Capture the cell that displays the provided text and extract its (x, y) central coordinate. 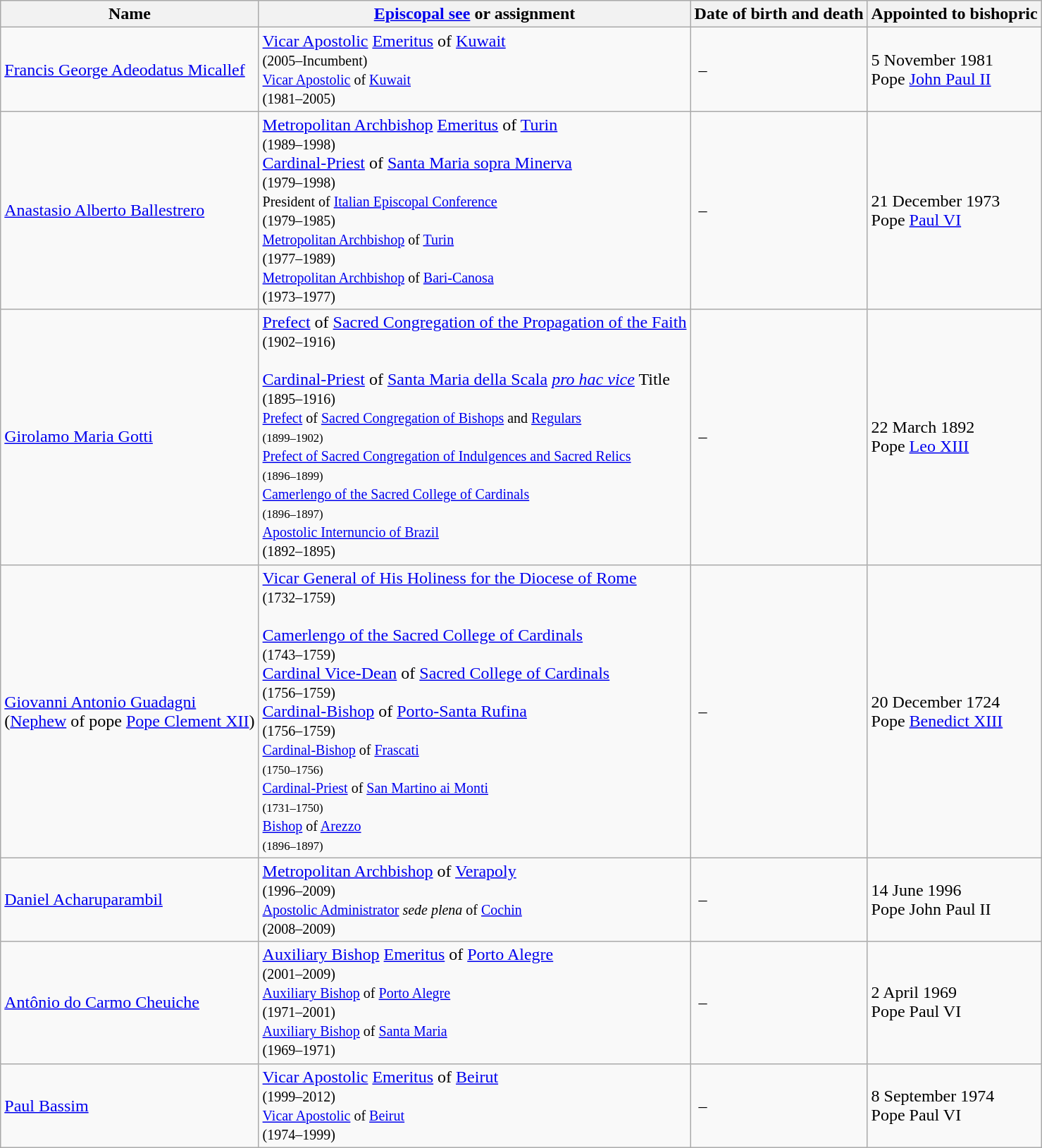
Daniel Acharuparambil (130, 899)
Date of birth and death (779, 14)
8 September 1974Pope Paul VI (954, 1105)
Episcopal see or assignment (475, 14)
Auxiliary Bishop Emeritus of Porto Alegre(2001–2009) Auxiliary Bishop of Porto Alegre(1971–2001) Auxiliary Bishop of Santa Maria(1969–1971) (475, 1002)
Vicar Apostolic Emeritus of Kuwait(2005–Incumbent) Vicar Apostolic of Kuwait(1981–2005) (475, 69)
Anastasio Alberto Ballestrero (130, 210)
Antônio do Carmo Cheuiche (130, 1002)
21 December 1973Pope Paul VI (954, 210)
Appointed to bishopric (954, 14)
5 November 1981Pope John Paul II (954, 69)
Metropolitan Archbishop of Verapoly(1996–2009) Apostolic Administrator sede plena of Cochin(2008–2009) (475, 899)
Giovanni Antonio Guadagni(Nephew of pope Pope Clement XII) (130, 711)
Name (130, 14)
14 June 1996Pope John Paul II (954, 899)
Paul Bassim (130, 1105)
22 March 1892Pope Leo XIII (954, 437)
20 December 1724Pope Benedict XIII (954, 711)
2 April 1969Pope Paul VI (954, 1002)
Francis George Adeodatus Micallef (130, 69)
Girolamo Maria Gotti (130, 437)
Vicar Apostolic Emeritus of Beirut(1999–2012) Vicar Apostolic of Beirut(1974–1999) (475, 1105)
